Identify which cell holds the provided text, then report its (X, Y) central coordinate. 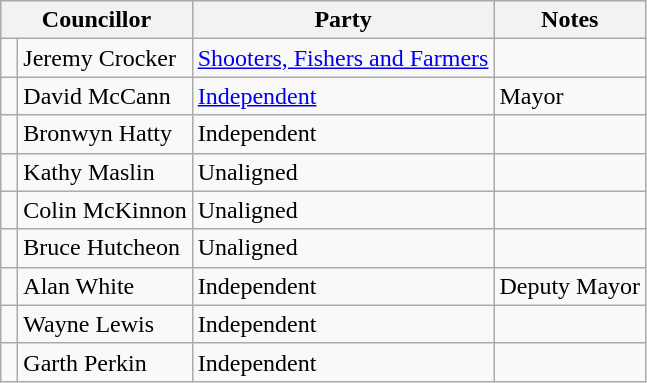
Mayor (570, 96)
Councillor (96, 20)
Colin McKinnon (105, 210)
Bruce Hutcheon (105, 248)
Party (343, 20)
Kathy Maslin (105, 172)
Deputy Mayor (570, 286)
Alan White (105, 286)
Jeremy Crocker (105, 58)
Notes (570, 20)
Bronwyn Hatty (105, 134)
Shooters, Fishers and Farmers (343, 58)
Garth Perkin (105, 362)
David McCann (105, 96)
Wayne Lewis (105, 324)
